From the cell containing the given text, extract its center point as (x, y) coordinate. 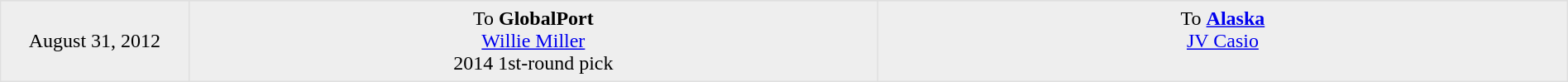
August 31, 2012 (94, 41)
To AlaskaJV Casio (1223, 41)
To GlobalPortWillie Miller 2014 1st-round pick (533, 41)
